Identify which cell holds the provided text, then report its (x, y) central coordinate. 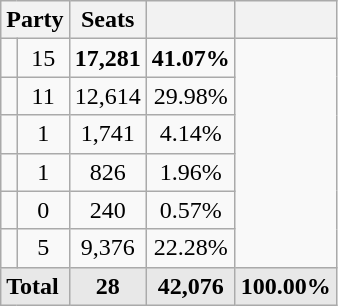
41.07% (190, 58)
0 (43, 210)
11 (43, 96)
1,741 (108, 134)
5 (43, 248)
Party (35, 20)
17,281 (108, 58)
240 (108, 210)
42,076 (190, 286)
0.57% (190, 210)
12,614 (108, 96)
Seats (108, 20)
29.98% (190, 96)
100.00% (286, 286)
826 (108, 172)
22.28% (190, 248)
9,376 (108, 248)
Total (35, 286)
15 (43, 58)
4.14% (190, 134)
28 (108, 286)
1.96% (190, 172)
